Capture the cell that displays the provided text and extract its (X, Y) central coordinate. 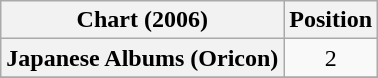
2 (331, 58)
Position (331, 20)
Japanese Albums (Oricon) (142, 58)
Chart (2006) (142, 20)
